Detect which cell encompasses the target text, then output its (X, Y) center coordinate. 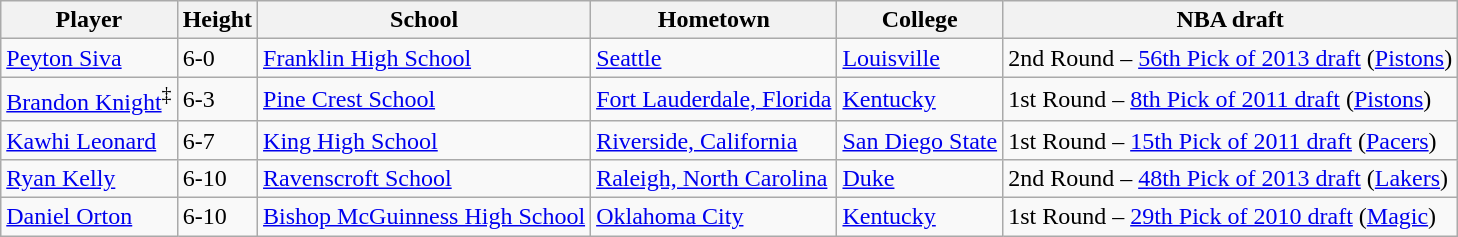
1st Round – 15th Pick of 2011 draft (Pacers) (1230, 140)
6-0 (217, 58)
2nd Round – 56th Pick of 2013 draft (Pistons) (1230, 58)
Oklahoma City (714, 217)
Riverside, California (714, 140)
Ravenscroft School (424, 178)
Hometown (714, 20)
Height (217, 20)
Bishop McGuinness High School (424, 217)
Player (89, 20)
Kawhi Leonard (89, 140)
San Diego State (920, 140)
King High School (424, 140)
Duke (920, 178)
Ryan Kelly (89, 178)
Brandon Knight‡ (89, 100)
1st Round – 8th Pick of 2011 draft (Pistons) (1230, 100)
College (920, 20)
6-3 (217, 100)
6-7 (217, 140)
Franklin High School (424, 58)
Seattle (714, 58)
Louisville (920, 58)
School (424, 20)
1st Round – 29th Pick of 2010 draft (Magic) (1230, 217)
NBA draft (1230, 20)
Peyton Siva (89, 58)
2nd Round – 48th Pick of 2013 draft (Lakers) (1230, 178)
Pine Crest School (424, 100)
Raleigh, North Carolina (714, 178)
Fort Lauderdale, Florida (714, 100)
Daniel Orton (89, 217)
